Determine the [X, Y] coordinate at the center of the cell enclosing the given text.  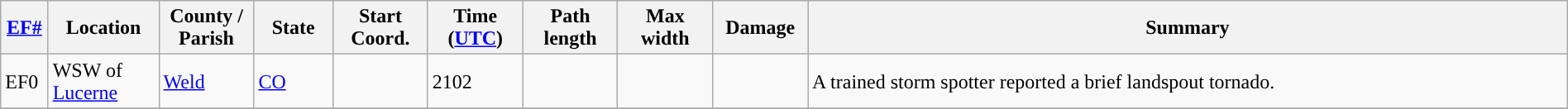
Weld [207, 81]
Path length [571, 28]
County / Parish [207, 28]
Max width [665, 28]
Summary [1188, 28]
WSW of Lucerne [103, 81]
Time (UTC) [475, 28]
Location [103, 28]
EF# [25, 28]
2102 [475, 81]
Damage [761, 28]
EF0 [25, 81]
State [294, 28]
Start Coord. [380, 28]
A trained storm spotter reported a brief landspout tornado. [1188, 81]
CO [294, 81]
